For the text-containing cell, return its midpoint in (X, Y) coordinate format. 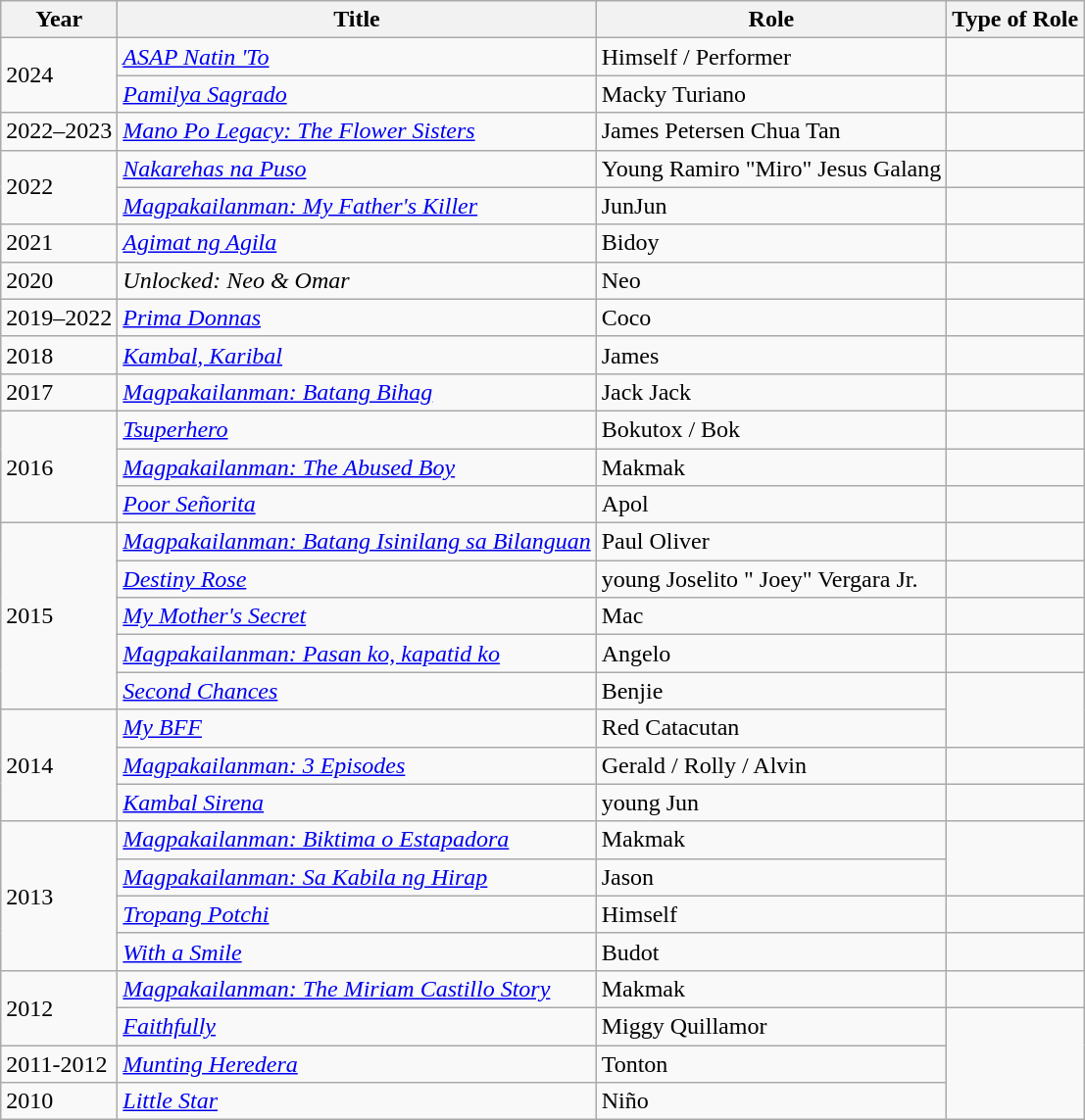
Mac (771, 616)
Destiny Rose (357, 579)
Little Star (357, 1101)
2014 (59, 765)
Magpakailanman: Batang Isinilang sa Bilanguan (357, 542)
Magpakailanman: 3 Episodes (357, 765)
Magpakailanman: My Father's Killer (357, 206)
Bidoy (771, 243)
Magpakailanman: The Miriam Castillo Story (357, 989)
Neo (771, 280)
Second Chances (357, 691)
Budot (771, 951)
Angelo (771, 654)
Apol (771, 505)
James (771, 355)
Jack Jack (771, 392)
Miggy Quillamor (771, 1026)
Kambal, Karibal (357, 355)
Title (357, 20)
Type of Role (1015, 20)
Coco (771, 317)
Year (59, 20)
Magpakailanman: The Abused Boy (357, 467)
ASAP Natin 'To (357, 57)
Agimat ng Agila (357, 243)
2022 (59, 187)
With a Smile (357, 951)
James Petersen Chua Tan (771, 131)
2022–2023 (59, 131)
Tsuperhero (357, 429)
2015 (59, 616)
Paul Oliver (771, 542)
Magpakailanman: Biktima o Estapadora (357, 840)
JunJun (771, 206)
Pamilya Sagrado (357, 94)
2019–2022 (59, 317)
Magpakailanman: Sa Kabila ng Hirap (357, 877)
Nakarehas na Puso (357, 169)
Prima Donnas (357, 317)
2017 (59, 392)
2010 (59, 1101)
Magpakailanman: Pasan ko, kapatid ko (357, 654)
Munting Heredera (357, 1063)
Young Ramiro "Miro" Jesus Galang (771, 169)
Red Catacutan (771, 728)
2021 (59, 243)
My Mother's Secret (357, 616)
Niño (771, 1101)
Gerald / Rolly / Alvin (771, 765)
Mano Po Legacy: The Flower Sisters (357, 131)
2018 (59, 355)
Tonton (771, 1063)
Role (771, 20)
2024 (59, 75)
Faithfully (357, 1026)
young Joselito " Joey" Vergara Jr. (771, 579)
Tropang Potchi (357, 914)
Poor Señorita (357, 505)
Himself / Performer (771, 57)
Macky Turiano (771, 94)
2012 (59, 1007)
2013 (59, 896)
Jason (771, 877)
2011-2012 (59, 1063)
Magpakailanman: Batang Bihag (357, 392)
Kambal Sirena (357, 803)
2020 (59, 280)
Bokutox / Bok (771, 429)
young Jun (771, 803)
Himself (771, 914)
2016 (59, 466)
Unlocked: Neo & Omar (357, 280)
My BFF (357, 728)
Benjie (771, 691)
